For the text-containing cell, return its midpoint in (x, y) coordinate format. 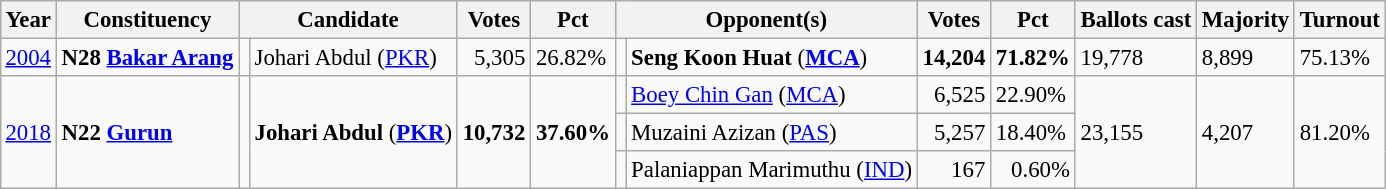
Year (28, 20)
0.60% (1034, 170)
2018 (28, 132)
Seng Koon Huat (MCA) (772, 57)
5,305 (494, 57)
Ballots cast (1136, 20)
N28 Bakar Arang (147, 57)
19,778 (1136, 57)
Palaniappan Marimuthu (IND) (772, 170)
81.20% (1340, 132)
Turnout (1340, 20)
Boey Chin Gan (MCA) (772, 95)
5,257 (954, 133)
23,155 (1136, 132)
71.82% (1034, 57)
37.60% (574, 132)
75.13% (1340, 57)
2004 (28, 57)
N22 Gurun (147, 132)
Muzaini Azizan (PAS) (772, 133)
18.40% (1034, 133)
Opponent(s) (766, 20)
10,732 (494, 132)
Candidate (348, 20)
Constituency (147, 20)
14,204 (954, 57)
6,525 (954, 95)
22.90% (1034, 95)
167 (954, 170)
26.82% (574, 57)
Majority (1246, 20)
4,207 (1246, 132)
8,899 (1246, 57)
